From the cell containing the given text, extract its center point as (X, Y) coordinate. 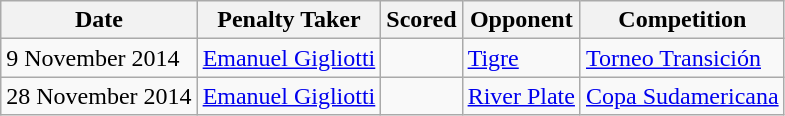
Penalty Taker (289, 20)
Tigre (521, 58)
28 November 2014 (99, 96)
Copa Sudamericana (682, 96)
9 November 2014 (99, 58)
Opponent (521, 20)
Competition (682, 20)
Date (99, 20)
Scored (422, 20)
Torneo Transición (682, 58)
River Plate (521, 96)
